From the cell containing the given text, extract its center point as (X, Y) coordinate. 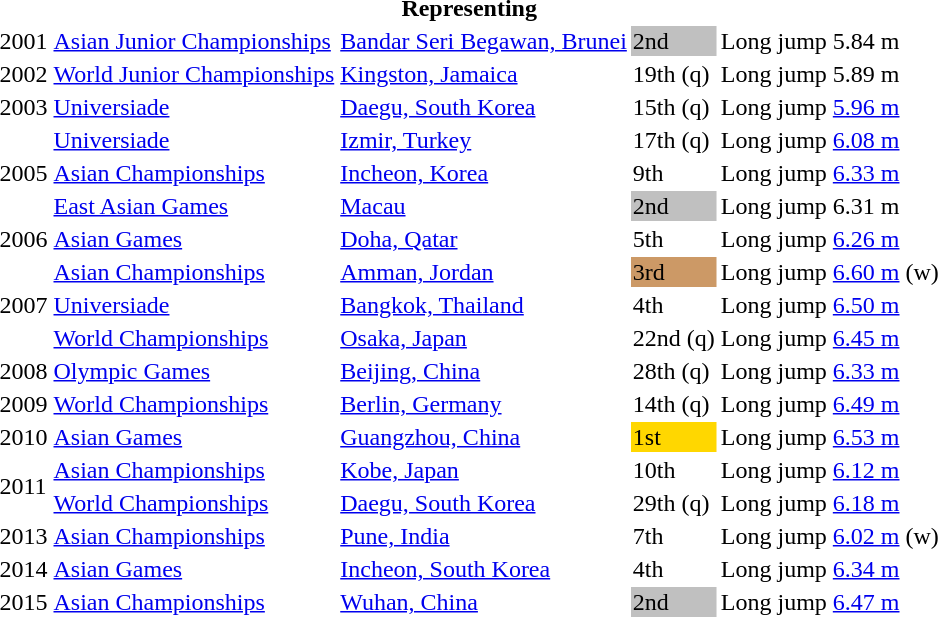
Incheon, South Korea (484, 569)
22nd (q) (674, 338)
Osaka, Japan (484, 338)
Incheon, Korea (484, 173)
29th (q) (674, 503)
Beijing, China (484, 371)
Bangkok, Thailand (484, 305)
15th (q) (674, 107)
17th (q) (674, 140)
Asian Junior Championships (194, 41)
1st (674, 437)
5th (674, 239)
3rd (674, 272)
Pune, India (484, 536)
Izmir, Turkey (484, 140)
Bandar Seri Begawan, Brunei (484, 41)
Wuhan, China (484, 602)
Guangzhou, China (484, 437)
28th (q) (674, 371)
Berlin, Germany (484, 404)
Kobe, Japan (484, 470)
Macau (484, 206)
Olympic Games (194, 371)
19th (q) (674, 74)
East Asian Games (194, 206)
Kingston, Jamaica (484, 74)
Doha, Qatar (484, 239)
Amman, Jordan (484, 272)
7th (674, 536)
10th (674, 470)
World Junior Championships (194, 74)
9th (674, 173)
14th (q) (674, 404)
